Capture the cell that displays the provided text and extract its (x, y) central coordinate. 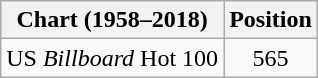
Chart (1958–2018) (112, 20)
565 (271, 58)
Position (271, 20)
US Billboard Hot 100 (112, 58)
